Find where the given text appears and provide that cell's center as (X, Y) coordinate. 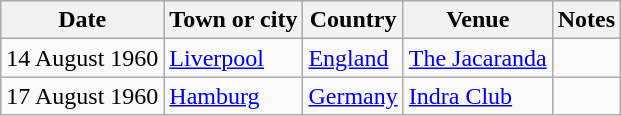
Hamburg (234, 96)
England (353, 58)
14 August 1960 (82, 58)
Country (353, 20)
17 August 1960 (82, 96)
Town or city (234, 20)
Germany (353, 96)
Venue (478, 20)
Indra Club (478, 96)
Date (82, 20)
Liverpool (234, 58)
Notes (586, 20)
The Jacaranda (478, 58)
